Identify which cell holds the provided text, then report its (x, y) central coordinate. 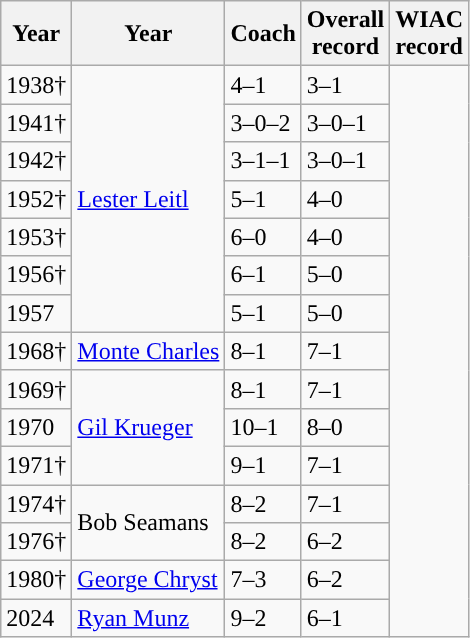
3–1–1 (263, 161)
1971† (36, 465)
1956† (36, 275)
6–0 (263, 237)
7–3 (263, 580)
2024 (36, 618)
Gil Krueger (148, 427)
Coach (263, 34)
Ryan Munz (148, 618)
3–0–2 (263, 123)
1976† (36, 542)
WIAC record (430, 34)
9–2 (263, 618)
1980† (36, 580)
Overall record (345, 34)
8–0 (345, 427)
Bob Seamans (148, 522)
Lester Leitl (148, 199)
1969† (36, 389)
1938† (36, 85)
1957 (36, 313)
3–1 (345, 85)
1968† (36, 351)
1942† (36, 161)
Monte Charles (148, 351)
George Chryst (148, 580)
1974† (36, 503)
1941† (36, 123)
1970 (36, 427)
1953† (36, 237)
1952† (36, 199)
10–1 (263, 427)
4–1 (263, 85)
9–1 (263, 465)
